Detect which cell encompasses the target text, then output its (x, y) center coordinate. 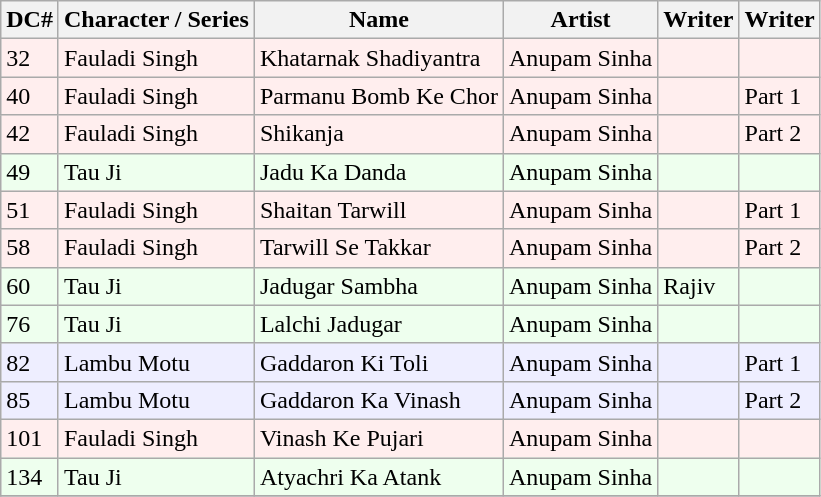
Name (378, 20)
Jadugar Sambha (378, 286)
Jadu Ka Danda (378, 172)
Atyachri Ka Atank (378, 477)
60 (30, 286)
51 (30, 210)
58 (30, 248)
76 (30, 324)
82 (30, 362)
Khatarnak Shadiyantra (378, 58)
DC# (30, 20)
134 (30, 477)
49 (30, 172)
Shikanja (378, 134)
Gaddaron Ki Toli (378, 362)
Lalchi Jadugar (378, 324)
101 (30, 438)
Artist (580, 20)
Character / Series (156, 20)
32 (30, 58)
40 (30, 96)
Tarwill Se Takkar (378, 248)
Gaddaron Ka Vinash (378, 400)
85 (30, 400)
Shaitan Tarwill (378, 210)
Parmanu Bomb Ke Chor (378, 96)
Rajiv (698, 286)
42 (30, 134)
Vinash Ke Pujari (378, 438)
